Search for the cell housing the specified text and yield its (X, Y) center coordinate. 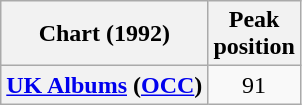
91 (254, 85)
UK Albums (OCC) (104, 85)
Chart (1992) (104, 34)
Peakposition (254, 34)
